For the text-containing cell, return its midpoint in (x, y) coordinate format. 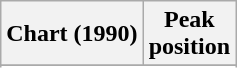
Peakposition (189, 34)
Chart (1990) (72, 34)
